Find where the given text appears and provide that cell's center as [x, y] coordinate. 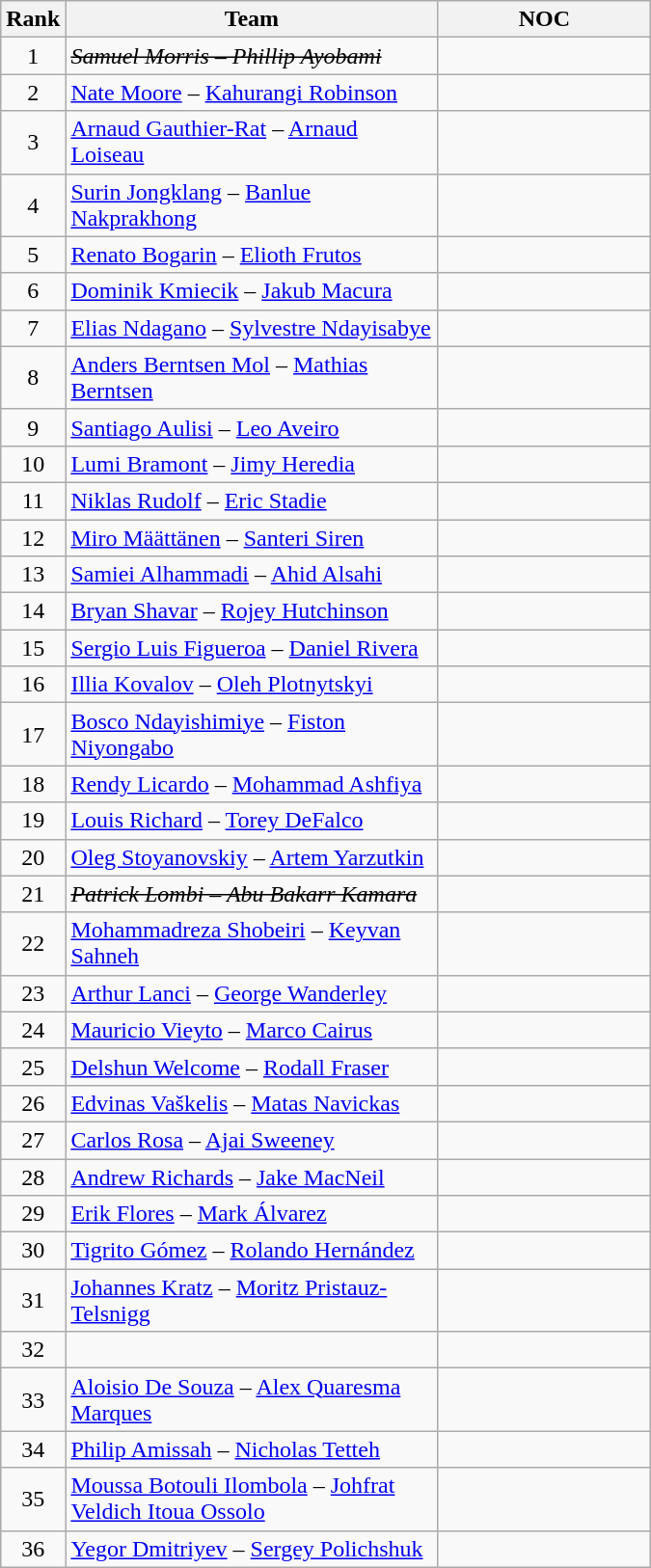
Anders Berntsen Mol – Mathias Berntsen [252, 378]
Elias Ndagano – Sylvestre Ndayisabye [252, 328]
Rendy Licardo – Mohammad Ashfiya [252, 784]
27 [33, 1140]
Samiei Alhammadi – Ahid Alsahi [252, 575]
5 [33, 255]
Mohammadreza Shobeiri – Keyvan Sahneh [252, 943]
2 [33, 93]
Erik Flores – Mark Álvarez [252, 1214]
Sergio Luis Figueroa – Daniel Rivera [252, 648]
23 [33, 993]
Philip Amissah – Nicholas Tetteh [252, 1449]
NOC [544, 19]
Aloisio De Souza – Alex Quaresma Marques [252, 1400]
Edvinas Vaškelis – Matas Navickas [252, 1103]
25 [33, 1067]
29 [33, 1214]
14 [33, 611]
Lumi Bramont – Jimy Heredia [252, 464]
24 [33, 1030]
16 [33, 685]
32 [33, 1350]
Illia Kovalov – Oleh Plotnytskyi [252, 685]
Delshun Welcome – Rodall Fraser [252, 1067]
Bryan Shavar – Rojey Hutchinson [252, 611]
Mauricio Vieyto – Marco Cairus [252, 1030]
35 [33, 1499]
Surin Jongklang – Banlue Nakprakhong [252, 204]
34 [33, 1449]
12 [33, 537]
Patrick Lombi – Abu Bakarr Kamara [252, 894]
Niklas Rudolf – Eric Stadie [252, 500]
1 [33, 56]
Johannes Kratz – Moritz Pristauz-Telsnigg [252, 1300]
10 [33, 464]
33 [33, 1400]
13 [33, 575]
11 [33, 500]
7 [33, 328]
4 [33, 204]
28 [33, 1177]
18 [33, 784]
17 [33, 735]
Samuel Morris – Phillip Ayobami [252, 56]
Team [252, 19]
15 [33, 648]
Tigrito Gómez – Rolando Hernández [252, 1251]
Dominik Kmiecik – Jakub Macura [252, 291]
3 [33, 143]
30 [33, 1251]
Miro Määttänen – Santeri Siren [252, 537]
21 [33, 894]
Santiago Aulisi – Leo Aveiro [252, 427]
Rank [33, 19]
Arnaud Gauthier-Rat – Arnaud Loiseau [252, 143]
26 [33, 1103]
Yegor Dmitriyev – Sergey Polichshuk [252, 1549]
Oleg Stoyanovskiy – Artem Yarzutkin [252, 857]
Louis Richard – Torey DeFalco [252, 821]
6 [33, 291]
Andrew Richards – Jake MacNeil [252, 1177]
8 [33, 378]
Arthur Lanci – George Wanderley [252, 993]
20 [33, 857]
Nate Moore – Kahurangi Robinson [252, 93]
Carlos Rosa – Ajai Sweeney [252, 1140]
19 [33, 821]
9 [33, 427]
Moussa Botouli Ilombola – Johfrat Veldich Itoua Ossolo [252, 1499]
Renato Bogarin – Elioth Frutos [252, 255]
Bosco Ndayishimiye – Fiston Niyongabo [252, 735]
22 [33, 943]
36 [33, 1549]
31 [33, 1300]
